Identify which cell holds the provided text, then report its (x, y) central coordinate. 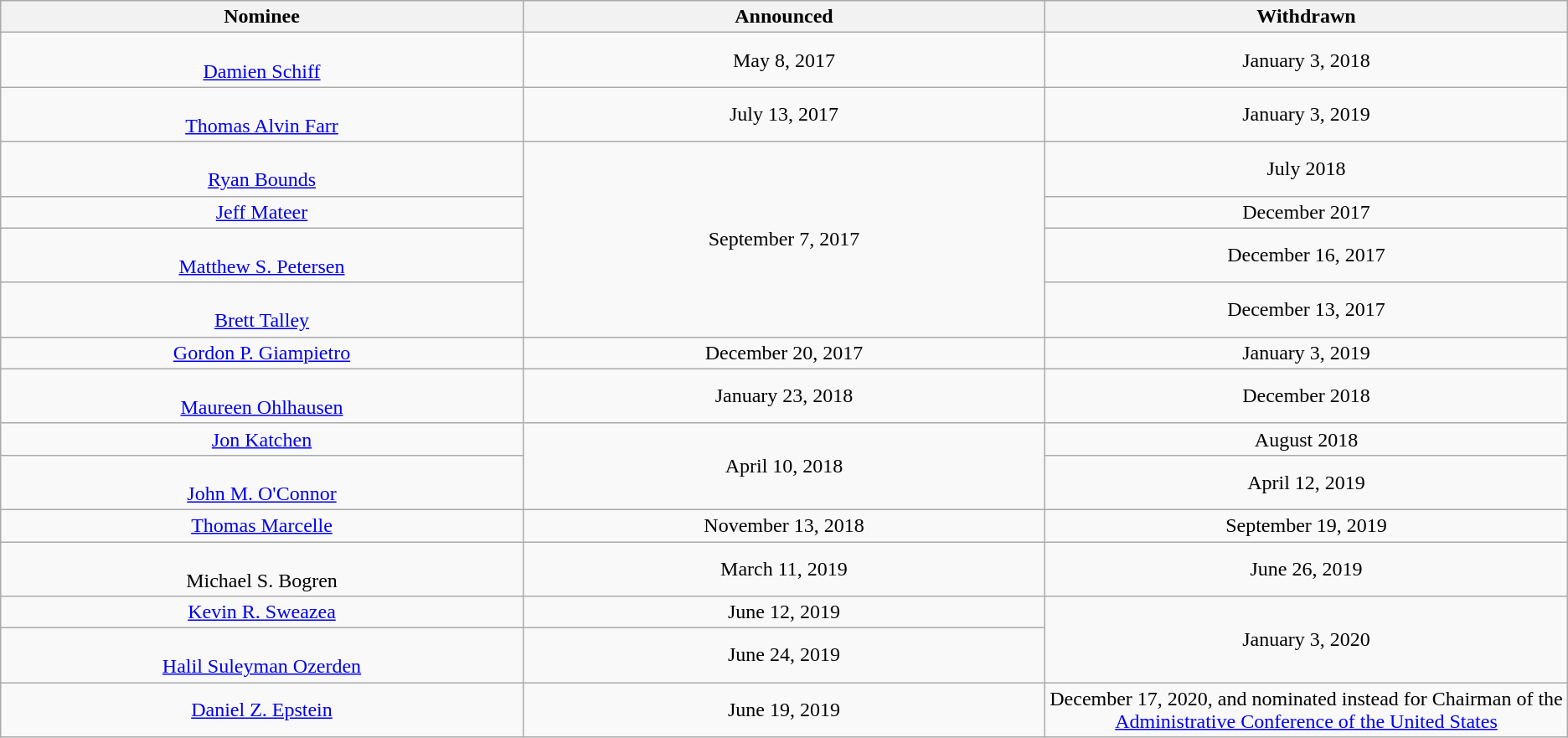
Daniel Z. Epstein (261, 710)
Damien Schiff (261, 60)
January 23, 2018 (784, 395)
Jon Katchen (261, 439)
Maureen Ohlhausen (261, 395)
May 8, 2017 (784, 60)
June 19, 2019 (784, 710)
December 17, 2020, and nominated instead for Chairman of the Administrative Conference of the United States (1307, 710)
September 7, 2017 (784, 240)
January 3, 2018 (1307, 60)
September 19, 2019 (1307, 525)
Thomas Alvin Farr (261, 114)
April 10, 2018 (784, 466)
December 13, 2017 (1307, 310)
Gordon P. Giampietro (261, 353)
Nominee (261, 17)
December 2018 (1307, 395)
John M. O'Connor (261, 483)
Halil Suleyman Ozerden (261, 655)
June 26, 2019 (1307, 568)
March 11, 2019 (784, 568)
Announced (784, 17)
Matthew S. Petersen (261, 255)
December 20, 2017 (784, 353)
June 12, 2019 (784, 612)
July 13, 2017 (784, 114)
Brett Talley (261, 310)
April 12, 2019 (1307, 483)
December 2017 (1307, 212)
Kevin R. Sweazea (261, 612)
Thomas Marcelle (261, 525)
January 3, 2020 (1307, 640)
August 2018 (1307, 439)
Jeff Mateer (261, 212)
November 13, 2018 (784, 525)
June 24, 2019 (784, 655)
Ryan Bounds (261, 169)
Michael S. Bogren (261, 568)
Withdrawn (1307, 17)
July 2018 (1307, 169)
December 16, 2017 (1307, 255)
